From the cell containing the given text, extract its center point as [x, y] coordinate. 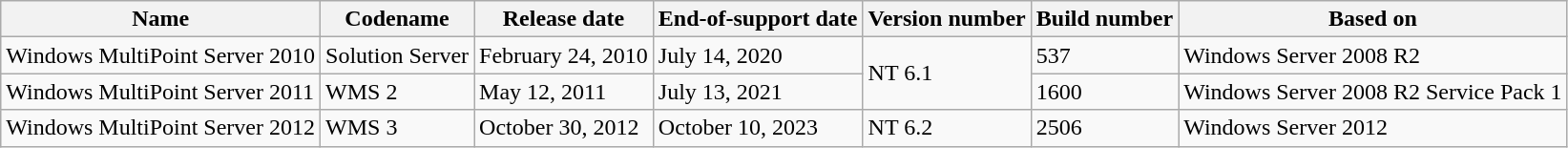
Windows MultiPoint Server 2012 [160, 128]
Based on [1372, 19]
2506 [1104, 128]
May 12, 2011 [564, 92]
Build number [1104, 19]
Windows Server 2008 R2 [1372, 55]
July 14, 2020 [758, 55]
February 24, 2010 [564, 55]
October 10, 2023 [758, 128]
Codename [397, 19]
Name [160, 19]
NT 6.2 [947, 128]
Solution Server [397, 55]
WMS 3 [397, 128]
July 13, 2021 [758, 92]
October 30, 2012 [564, 128]
1600 [1104, 92]
537 [1104, 55]
Windows Server 2008 R2 Service Pack 1 [1372, 92]
Version number [947, 19]
Windows MultiPoint Server 2011 [160, 92]
Windows MultiPoint Server 2010 [160, 55]
WMS 2 [397, 92]
Windows Server 2012 [1372, 128]
NT 6.1 [947, 74]
End-of-support date [758, 19]
Release date [564, 19]
